Return (x, y) of the center of cell containing provided text 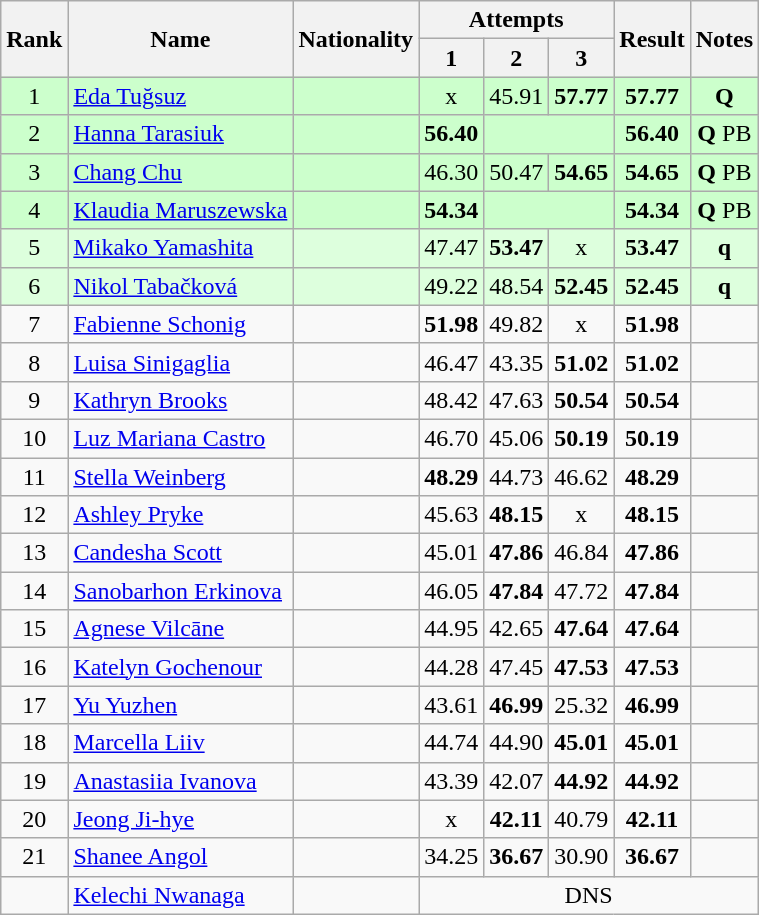
46.30 (452, 172)
46.47 (452, 362)
Agnese Vilcāne (180, 629)
43.61 (452, 705)
46.62 (582, 477)
43.39 (452, 781)
14 (34, 591)
4 (34, 210)
42.65 (516, 629)
Chang Chu (180, 172)
Candesha Scott (180, 553)
Luz Mariana Castro (180, 438)
44.95 (452, 629)
Shanee Angol (180, 857)
Marcella Liiv (180, 743)
46.05 (452, 591)
Sanobarhon Erkinova (180, 591)
15 (34, 629)
20 (34, 819)
19 (34, 781)
47.47 (452, 248)
47.45 (516, 667)
21 (34, 857)
Nikol Tabačková (180, 286)
Attempts (516, 20)
Katelyn Gochenour (180, 667)
Nationality (356, 39)
48.54 (516, 286)
11 (34, 477)
Result (652, 39)
46.70 (452, 438)
49.22 (452, 286)
6 (34, 286)
Yu Yuzhen (180, 705)
Hanna Tarasiuk (180, 134)
45.63 (452, 515)
25.32 (582, 705)
13 (34, 553)
Eda Tuğsuz (180, 96)
48.42 (452, 400)
Q (724, 96)
40.79 (582, 819)
Jeong Ji-hye (180, 819)
8 (34, 362)
43.35 (516, 362)
44.90 (516, 743)
Mikako Yamashita (180, 248)
Ashley Pryke (180, 515)
Notes (724, 39)
44.73 (516, 477)
10 (34, 438)
44.74 (452, 743)
9 (34, 400)
DNS (589, 895)
47.72 (582, 591)
Luisa Sinigaglia (180, 362)
47.63 (516, 400)
Kelechi Nwanaga (180, 895)
45.06 (516, 438)
18 (34, 743)
46.84 (582, 553)
Klaudia Maruszewska (180, 210)
Name (180, 39)
Kathryn Brooks (180, 400)
Rank (34, 39)
30.90 (582, 857)
5 (34, 248)
16 (34, 667)
Anastasiia Ivanova (180, 781)
17 (34, 705)
12 (34, 515)
7 (34, 324)
44.28 (452, 667)
49.82 (516, 324)
Stella Weinberg (180, 477)
34.25 (452, 857)
45.91 (516, 96)
Fabienne Schonig (180, 324)
50.47 (516, 172)
42.07 (516, 781)
